From the cell containing the given text, extract its center point as (X, Y) coordinate. 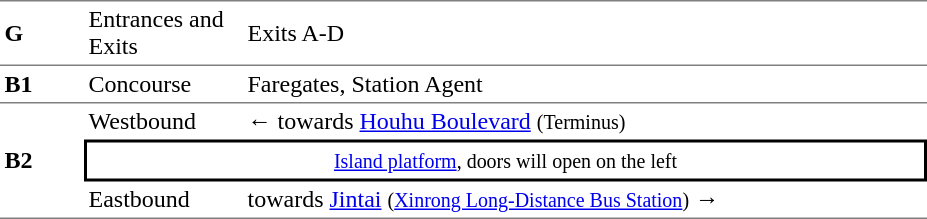
Entrances and Exits (164, 32)
B2 (42, 160)
Island platform, doors will open on the left (506, 161)
Westbound (164, 121)
G (42, 32)
Exits A-D (585, 32)
B1 (42, 83)
Concourse (164, 83)
← towards Houhu Boulevard (Terminus) (585, 121)
Faregates, Station Agent (585, 83)
